Provide the (x, y) coordinate of the cell's center where the given text is located.  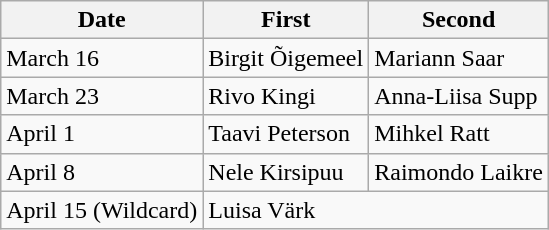
Anna-Liisa Supp (459, 96)
Mihkel Ratt (459, 134)
Date (102, 20)
March 23 (102, 96)
First (286, 20)
Rivo Kingi (286, 96)
April 1 (102, 134)
March 16 (102, 58)
April 8 (102, 172)
Raimondo Laikre (459, 172)
Mariann Saar (459, 58)
Taavi Peterson (286, 134)
April 15 (Wildcard) (102, 210)
Birgit Õigemeel (286, 58)
Luisa Värk (376, 210)
Second (459, 20)
Nele Kirsipuu (286, 172)
